Detect which cell encompasses the target text, then output its (x, y) center coordinate. 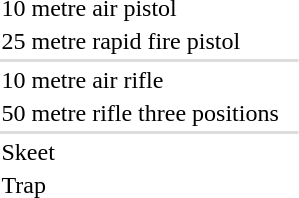
10 metre air rifle (140, 80)
25 metre rapid fire pistol (140, 41)
50 metre rifle three positions (140, 113)
Skeet (140, 152)
